Find where the given text appears and provide that cell's center as (X, Y) coordinate. 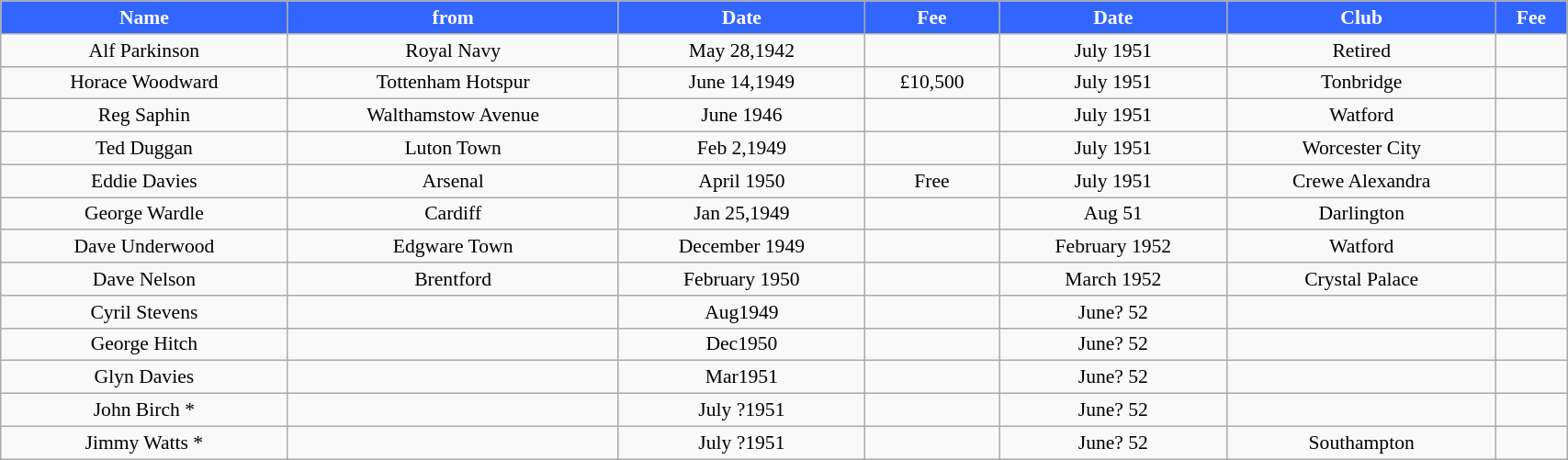
June 1946 (741, 116)
Dec1950 (741, 344)
February 1952 (1113, 247)
Alf Parkinson (144, 50)
Jimmy Watts * (144, 443)
Aug1949 (741, 312)
Glyn Davies (144, 377)
Edgware Town (453, 247)
June 14,1949 (741, 83)
George Wardle (144, 214)
Free (931, 181)
Crewe Alexandra (1361, 181)
Horace Woodward (144, 83)
Cardiff (453, 214)
Tonbridge (1361, 83)
May 28,1942 (741, 50)
John Birch * (144, 410)
Reg Saphin (144, 116)
Arsenal (453, 181)
Royal Navy (453, 50)
April 1950 (741, 181)
Jan 25,1949 (741, 214)
Cyril Stevens (144, 312)
Dave Nelson (144, 279)
Luton Town (453, 149)
March 1952 (1113, 279)
Retired (1361, 50)
George Hitch (144, 344)
Brentford (453, 279)
Tottenham Hotspur (453, 83)
Worcester City (1361, 149)
Club (1361, 17)
from (453, 17)
December 1949 (741, 247)
February 1950 (741, 279)
Crystal Palace (1361, 279)
Walthamstow Avenue (453, 116)
Eddie Davies (144, 181)
Dave Underwood (144, 247)
Aug 51 (1113, 214)
Southampton (1361, 443)
Feb 2,1949 (741, 149)
Darlington (1361, 214)
Name (144, 17)
Mar1951 (741, 377)
£10,500 (931, 83)
Ted Duggan (144, 149)
